Find where the given text appears and provide that cell's center as [x, y] coordinate. 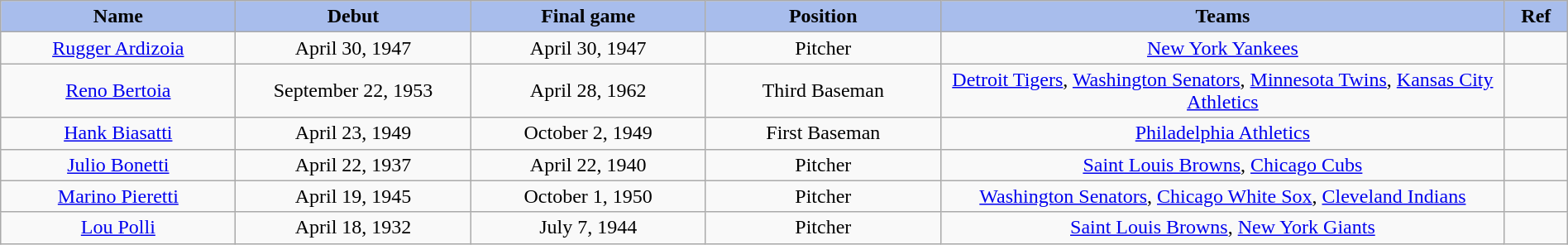
First Baseman [823, 133]
Debut [353, 17]
Hank Biasatti [118, 133]
April 23, 1949 [353, 133]
Ref [1536, 17]
April 18, 1932 [353, 228]
October 1, 1950 [588, 196]
Final game [588, 17]
April 22, 1940 [588, 165]
Lou Polli [118, 228]
Marino Pieretti [118, 196]
Detroit Tigers, Washington Senators, Minnesota Twins, Kansas City Athletics [1222, 91]
Julio Bonetti [118, 165]
Saint Louis Browns, Chicago Cubs [1222, 165]
Washington Senators, Chicago White Sox, Cleveland Indians [1222, 196]
Reno Bertoia [118, 91]
Teams [1222, 17]
September 22, 1953 [353, 91]
April 28, 1962 [588, 91]
Saint Louis Browns, New York Giants [1222, 228]
October 2, 1949 [588, 133]
Rugger Ardizoia [118, 48]
Philadelphia Athletics [1222, 133]
April 22, 1937 [353, 165]
Name [118, 17]
April 19, 1945 [353, 196]
Third Baseman [823, 91]
Position [823, 17]
July 7, 1944 [588, 228]
New York Yankees [1222, 48]
